Search for the cell housing the specified text and yield its (x, y) center coordinate. 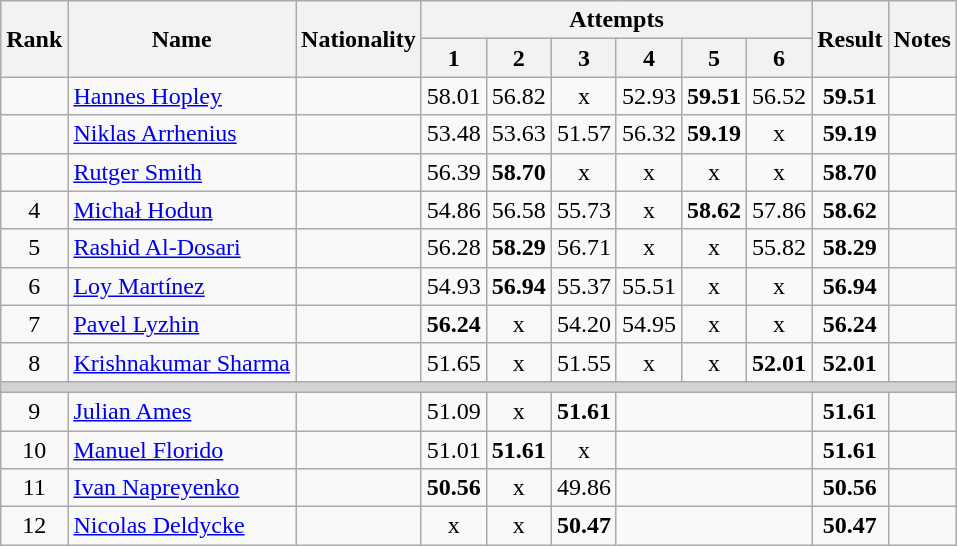
57.86 (780, 210)
56.82 (518, 96)
Attempts (616, 20)
54.95 (648, 324)
51.55 (584, 362)
Julian Ames (182, 411)
Niklas Arrhenius (182, 134)
9 (34, 411)
55.73 (584, 210)
7 (34, 324)
56.58 (518, 210)
Rutger Smith (182, 172)
56.39 (454, 172)
Nationality (359, 39)
56.28 (454, 248)
56.52 (780, 96)
3 (584, 58)
54.20 (584, 324)
55.51 (648, 286)
51.57 (584, 134)
55.37 (584, 286)
Michał Hodun (182, 210)
52.93 (648, 96)
11 (34, 488)
54.93 (454, 286)
1 (454, 58)
56.32 (648, 134)
53.48 (454, 134)
53.63 (518, 134)
56.71 (584, 248)
51.09 (454, 411)
Pavel Lyzhin (182, 324)
Krishnakumar Sharma (182, 362)
10 (34, 449)
Notes (922, 39)
51.01 (454, 449)
Rashid Al-Dosari (182, 248)
55.82 (780, 248)
Rank (34, 39)
Name (182, 39)
51.65 (454, 362)
Ivan Napreyenko (182, 488)
Manuel Florido (182, 449)
49.86 (584, 488)
12 (34, 526)
58.01 (454, 96)
8 (34, 362)
Result (850, 39)
2 (518, 58)
Hannes Hopley (182, 96)
Nicolas Deldycke (182, 526)
Loy Martínez (182, 286)
54.86 (454, 210)
